Return (X, Y) of the center of cell containing provided text 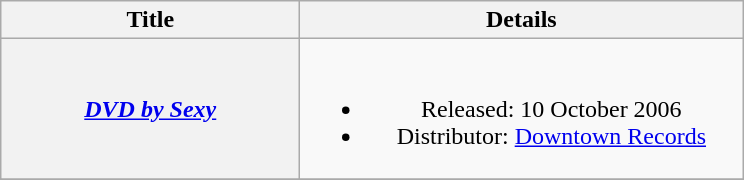
Details (522, 20)
DVD by Sexy (150, 109)
Released: 10 October 2006Distributor: Downtown Records (522, 109)
Title (150, 20)
